Extract the [X, Y] coordinate from the center of the cell holding the provided text.  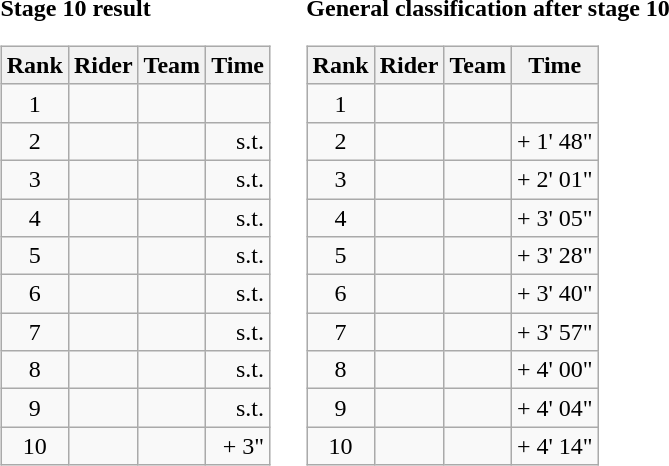
+ 4' 04" [554, 408]
+ 4' 00" [554, 370]
+ 3' 28" [554, 256]
+ 2' 01" [554, 179]
+ 3' 05" [554, 217]
+ 4' 14" [554, 446]
+ 3' 40" [554, 294]
+ 3' 57" [554, 332]
+ 3" [238, 446]
+ 1' 48" [554, 141]
